Search for the cell housing the specified text and yield its (x, y) center coordinate. 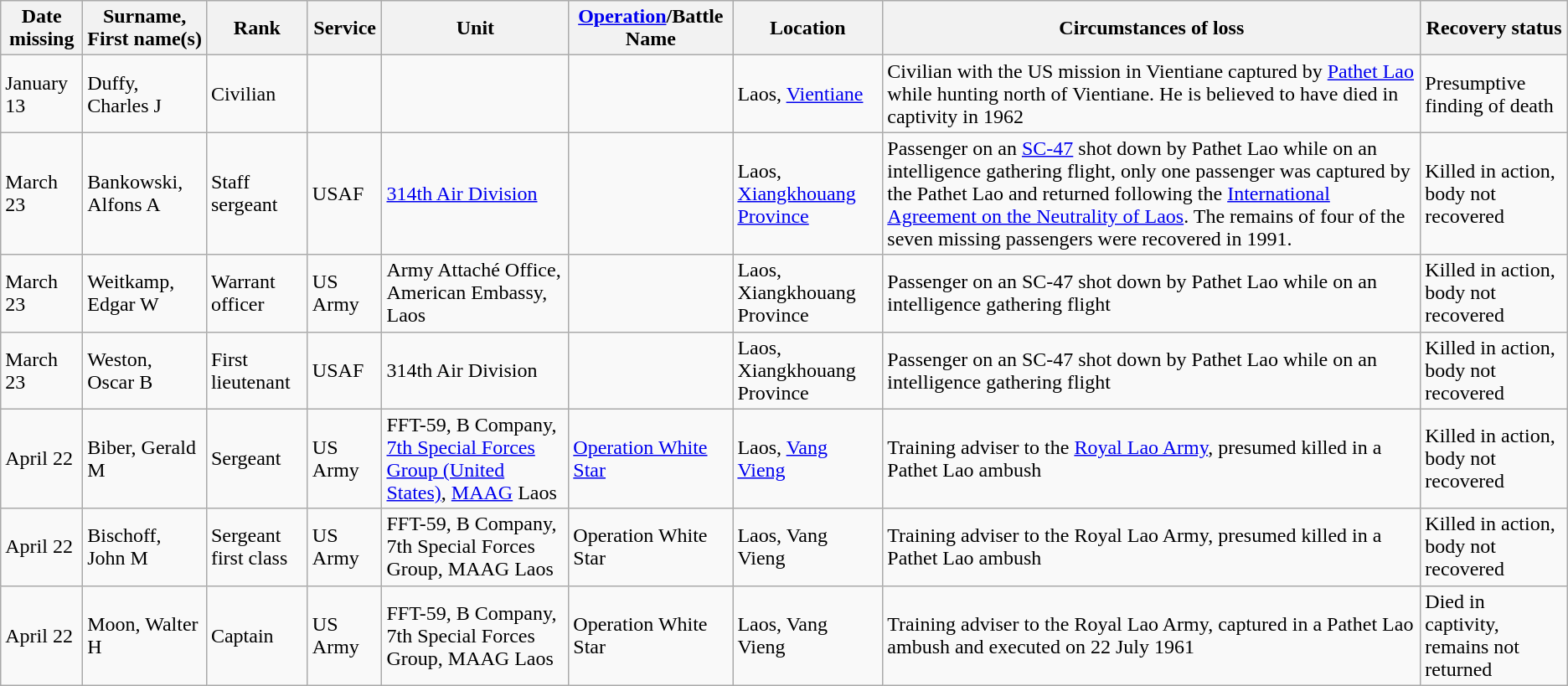
January 13 (42, 94)
Warrant officer (256, 293)
Training adviser to the Royal Lao Army, captured in a Pathet Lao ambush and executed on 22 July 1961 (1152, 635)
Sergeant (256, 459)
Service (345, 28)
Circumstances of loss (1152, 28)
Presumptive finding of death (1494, 94)
Biber, Gerald M (145, 459)
Staff sergeant (256, 193)
Operation/Battle Name (651, 28)
Died in captivity, remains not returned (1494, 635)
Unit (476, 28)
Captain (256, 635)
Bankowski, Alfons A (145, 193)
Recovery status (1494, 28)
FFT-59, B Company, 7th Special Forces Group (United States), MAAG Laos (476, 459)
Surname, First name(s) (145, 28)
Location (807, 28)
Date missing (42, 28)
Weitkamp, Edgar W (145, 293)
Sergeant first class (256, 547)
First lieutenant (256, 370)
Civilian with the US mission in Vientiane captured by Pathet Lao while hunting north of Vientiane. He is believed to have died in captivity in 1962 (1152, 94)
Civilian (256, 94)
Weston, Oscar B (145, 370)
Duffy, Charles J (145, 94)
Rank (256, 28)
Moon, Walter H (145, 635)
Army Attaché Office, American Embassy, Laos (476, 293)
Laos, Vientiane (807, 94)
Bischoff, John M (145, 547)
